Return [X, Y] of the center of cell containing provided text 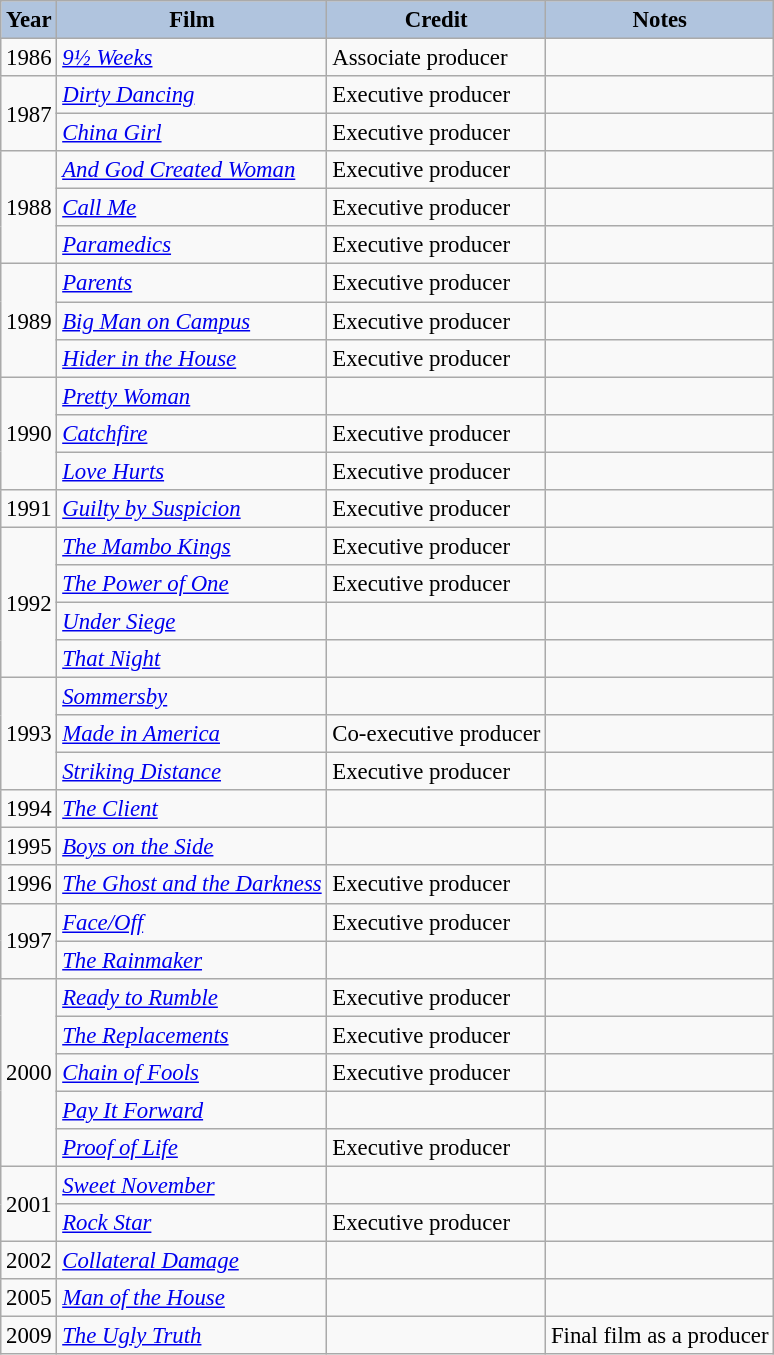
1997 [29, 940]
2000 [29, 1072]
China Girl [192, 133]
1991 [29, 509]
Rock Star [192, 1223]
Made in America [192, 734]
Face/Off [192, 922]
Final film as a producer [660, 1336]
Paramedics [192, 245]
Love Hurts [192, 471]
Credit [436, 20]
2009 [29, 1336]
1995 [29, 847]
Chain of Fools [192, 1073]
Man of the House [192, 1298]
The Power of One [192, 584]
1996 [29, 885]
Pretty Woman [192, 396]
The Client [192, 809]
Proof of Life [192, 1148]
Striking Distance [192, 772]
The Replacements [192, 1035]
The Mambo Kings [192, 546]
That Night [192, 659]
Dirty Dancing [192, 95]
2001 [29, 1204]
Call Me [192, 208]
Parents [192, 283]
Sweet November [192, 1185]
Under Siege [192, 621]
1994 [29, 809]
Sommersby [192, 697]
Boys on the Side [192, 847]
Collateral Damage [192, 1261]
Ready to Rumble [192, 997]
Hider in the House [192, 358]
Big Man on Campus [192, 321]
Notes [660, 20]
Catchfire [192, 433]
Co-executive producer [436, 734]
Year [29, 20]
1987 [29, 114]
The Rainmaker [192, 960]
1986 [29, 58]
Associate producer [436, 58]
Film [192, 20]
9½ Weeks [192, 58]
1992 [29, 602]
1988 [29, 208]
And God Created Woman [192, 170]
1993 [29, 734]
Pay It Forward [192, 1110]
Guilty by Suspicion [192, 509]
2002 [29, 1261]
The Ugly Truth [192, 1336]
2005 [29, 1298]
1990 [29, 434]
The Ghost and the Darkness [192, 885]
1989 [29, 320]
